Determine the [X, Y] coordinate at the center of the cell enclosing the given text.  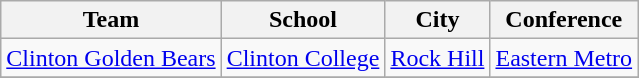
Clinton College [303, 58]
Team [111, 20]
Rock Hill [438, 58]
School [303, 20]
Clinton Golden Bears [111, 58]
Conference [564, 20]
City [438, 20]
Eastern Metro [564, 58]
